Pinpoint the cell where the given text exists, returning its (X, Y) midpoint coordinate. 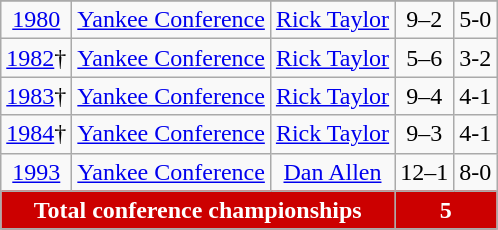
9–4 (424, 96)
Total conference championships (198, 210)
1984† (36, 134)
Dan Allen (332, 172)
1980 (36, 20)
8-0 (476, 172)
1993 (36, 172)
5–6 (424, 58)
1983† (36, 96)
5 (446, 210)
9–3 (424, 134)
5-0 (476, 20)
12–1 (424, 172)
3-2 (476, 58)
9–2 (424, 20)
1982† (36, 58)
